Extract the [X, Y] coordinate from the center of the cell holding the provided text.  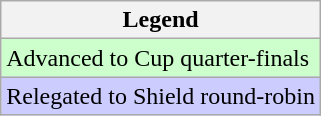
Legend [161, 20]
Relegated to Shield round-robin [161, 96]
Advanced to Cup quarter-finals [161, 58]
